Capture the cell that displays the provided text and extract its (X, Y) central coordinate. 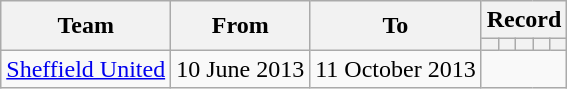
To (396, 26)
Team (86, 26)
Record (524, 20)
10 June 2013 (240, 69)
11 October 2013 (396, 69)
Sheffield United (86, 69)
From (240, 26)
